Locate the cell with the specified text and output its [X, Y] center coordinate. 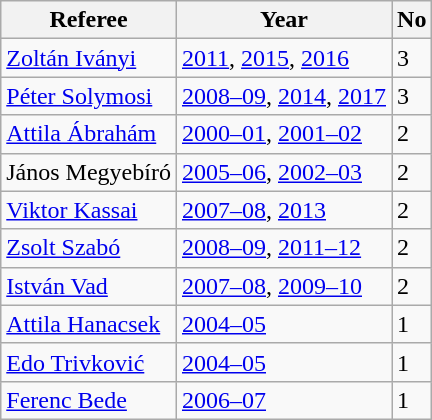
2006–07 [284, 400]
2000–01, 2001–02 [284, 134]
2008–09, 2014, 2017 [284, 96]
No [412, 20]
2005–06, 2002–03 [284, 172]
Zsolt Szabó [89, 248]
Zoltán Iványi [89, 58]
2008–09, 2011–12 [284, 248]
Ferenc Bede [89, 400]
István Vad [89, 286]
Viktor Kassai [89, 210]
Year [284, 20]
2007–08, 2009–10 [284, 286]
Attila Ábrahám [89, 134]
2007–08, 2013 [284, 210]
2011, 2015, 2016 [284, 58]
Referee [89, 20]
János Megyebíró [89, 172]
Péter Solymosi [89, 96]
Attila Hanacsek [89, 324]
Edo Trivković [89, 362]
